Search for the cell housing the specified text and yield its [x, y] center coordinate. 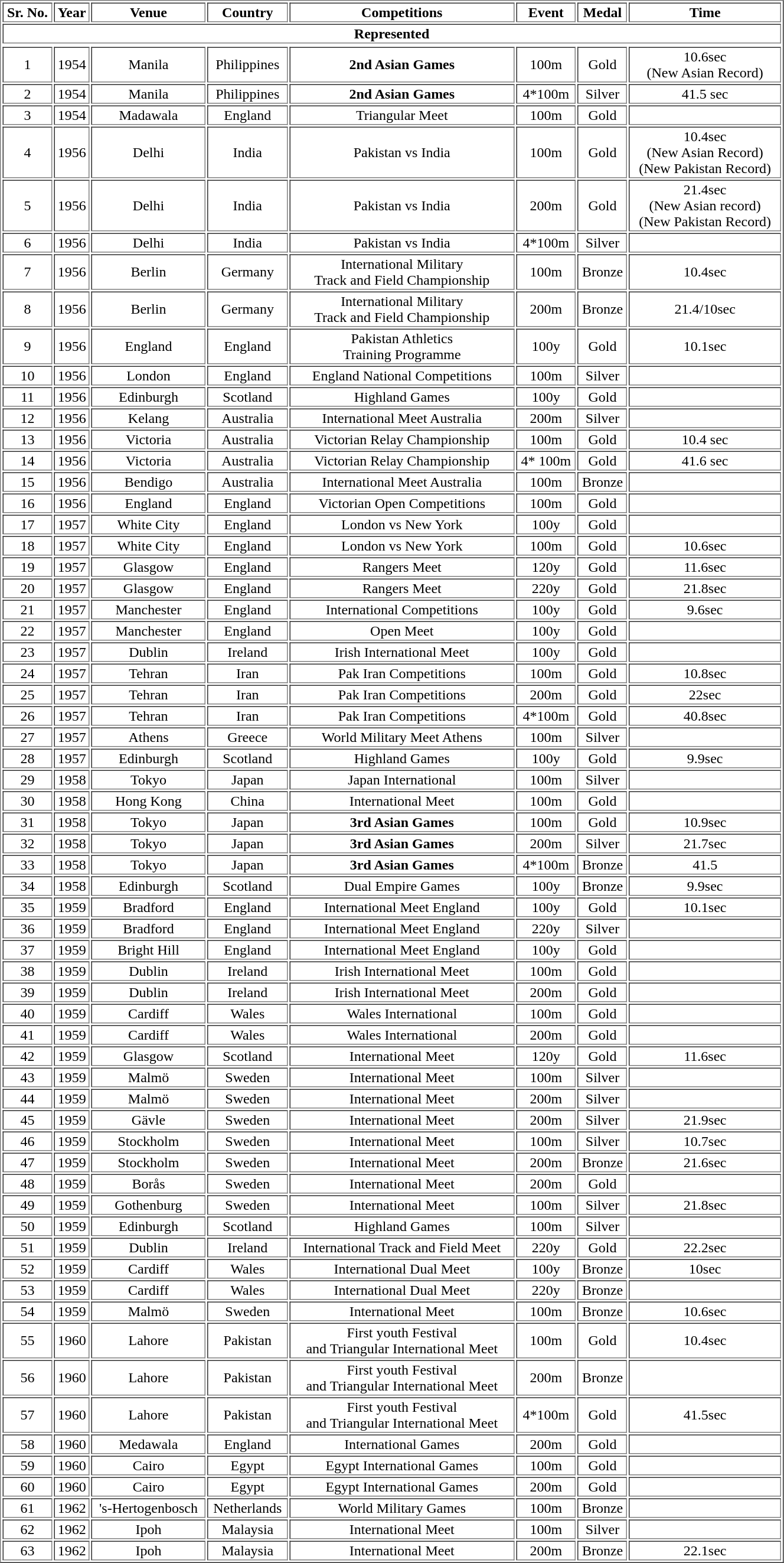
19 [27, 567]
Greece [247, 737]
London [149, 376]
51 [27, 1248]
24 [27, 673]
63 [27, 1550]
46 [27, 1141]
Hong Kong [149, 801]
9.6sec [705, 610]
28 [27, 758]
Event [545, 12]
Competitions [401, 12]
7 [27, 272]
53 [27, 1290]
21.4/10sec [705, 310]
10.8sec [705, 673]
37 [27, 950]
World Military Meet Athens [401, 737]
21.4sec(New Asian record)(New Pakistan Record) [705, 206]
41 [27, 1035]
41.5sec [705, 1415]
World Military Games [401, 1507]
44 [27, 1099]
33 [27, 865]
13 [27, 439]
10.4 sec [705, 439]
17 [27, 525]
62 [27, 1529]
41.6 sec [705, 461]
56 [27, 1378]
21 [27, 610]
4 [27, 152]
10 [27, 376]
2 [27, 93]
4* 100m [545, 461]
40.8sec [705, 716]
Bendigo [149, 482]
23 [27, 652]
15 [27, 482]
27 [27, 737]
47 [27, 1163]
Sr. No. [27, 12]
Gothenburg [149, 1205]
International Competitions [401, 610]
21.7sec [705, 844]
International MilitaryTrack and Field Championship [401, 272]
International Military Track and Field Championship [401, 310]
31 [27, 822]
52 [27, 1269]
10.4sec(New Asian Record)(New Pakistan Record) [705, 152]
32 [27, 844]
22 [27, 631]
International Track and Field Meet [401, 1248]
30 [27, 801]
18 [27, 546]
Venue [149, 12]
60 [27, 1486]
34 [27, 886]
26 [27, 716]
Kelang [149, 418]
50 [27, 1226]
35 [27, 907]
57 [27, 1415]
45 [27, 1120]
41.5 sec [705, 93]
40 [27, 1014]
36 [27, 929]
Gävle [149, 1120]
20 [27, 588]
55 [27, 1341]
Medawala [149, 1444]
England National Competitions [401, 376]
Borås [149, 1184]
38 [27, 971]
54 [27, 1311]
16 [27, 503]
49 [27, 1205]
Represented [391, 33]
Time [705, 12]
21.6sec [705, 1163]
Athens [149, 737]
10sec [705, 1269]
48 [27, 1184]
's-Hertogenbosch [149, 1507]
14 [27, 461]
China [247, 801]
10.7sec [705, 1141]
1 [27, 65]
Victorian Open Competitions [401, 503]
22.2sec [705, 1248]
42 [27, 1056]
Madawala [149, 115]
39 [27, 992]
3 [27, 115]
Japan International [401, 780]
8 [27, 310]
Pakistan AthleticsTraining Programme [401, 346]
10.9sec [705, 822]
Dual Empire Games [401, 886]
21.9sec [705, 1120]
22sec [705, 695]
International Games [401, 1444]
59 [27, 1465]
10.6sec (New Asian Record) [705, 65]
Medal [602, 12]
9 [27, 346]
41.5 [705, 865]
58 [27, 1444]
Open Meet [401, 631]
12 [27, 418]
22.1sec [705, 1550]
43 [27, 1077]
5 [27, 206]
Country [247, 12]
6 [27, 242]
29 [27, 780]
25 [27, 695]
Bright Hill [149, 950]
Triangular Meet [401, 115]
61 [27, 1507]
11 [27, 397]
Netherlands [247, 1507]
Year [71, 12]
